Extract the (X, Y) coordinate from the center of the cell holding the provided text.  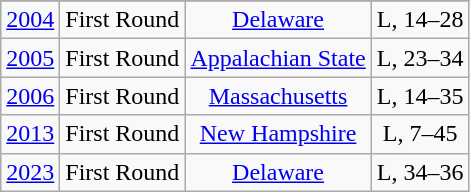
2006 (30, 96)
L, 7–45 (420, 134)
L, 23–34 (420, 58)
Appalachian State (278, 58)
L, 14–28 (420, 20)
2004 (30, 20)
2023 (30, 172)
L, 34–36 (420, 172)
Massachusetts (278, 96)
New Hampshire (278, 134)
2005 (30, 58)
2013 (30, 134)
L, 14–35 (420, 96)
